Extract the (x, y) coordinate from the center of the cell holding the provided text.  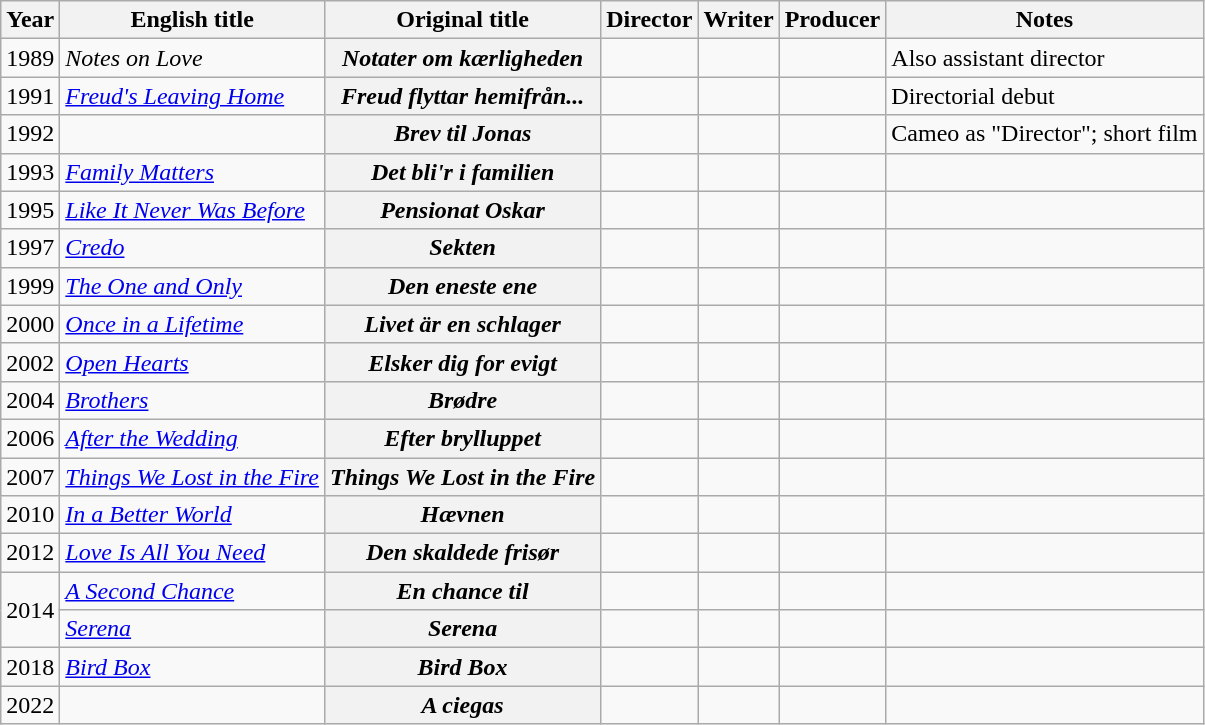
2010 (30, 515)
Love Is All You Need (192, 553)
Hævnen (462, 515)
English title (192, 20)
En chance til (462, 591)
Den eneste ene (462, 286)
Writer (738, 20)
Freud flyttar hemifrån... (462, 96)
Brothers (192, 400)
Notes on Love (192, 58)
The One and Only (192, 286)
Producer (832, 20)
2006 (30, 438)
Brev til Jonas (462, 134)
2004 (30, 400)
Den skaldede frisør (462, 553)
Credo (192, 248)
Notes (1044, 20)
Director (650, 20)
After the Wedding (192, 438)
Open Hearts (192, 362)
Cameo as "Director"; short film (1044, 134)
Sekten (462, 248)
1989 (30, 58)
Also assistant director (1044, 58)
Pensionat Oskar (462, 210)
Elsker dig for evigt (462, 362)
1993 (30, 172)
A ciegas (462, 705)
2022 (30, 705)
Directorial debut (1044, 96)
Original title (462, 20)
Once in a Lifetime (192, 324)
1999 (30, 286)
2014 (30, 610)
Brødre (462, 400)
2000 (30, 324)
1992 (30, 134)
Like It Never Was Before (192, 210)
In a Better World (192, 515)
Freud's Leaving Home (192, 96)
2002 (30, 362)
Family Matters (192, 172)
Livet är en schlager (462, 324)
A Second Chance (192, 591)
Det bli'r i familien (462, 172)
2018 (30, 667)
Efter brylluppet (462, 438)
1995 (30, 210)
2012 (30, 553)
1991 (30, 96)
2007 (30, 477)
Notater om kærligheden (462, 58)
Year (30, 20)
1997 (30, 248)
